Identify which cell holds the provided text, then report its [X, Y] central coordinate. 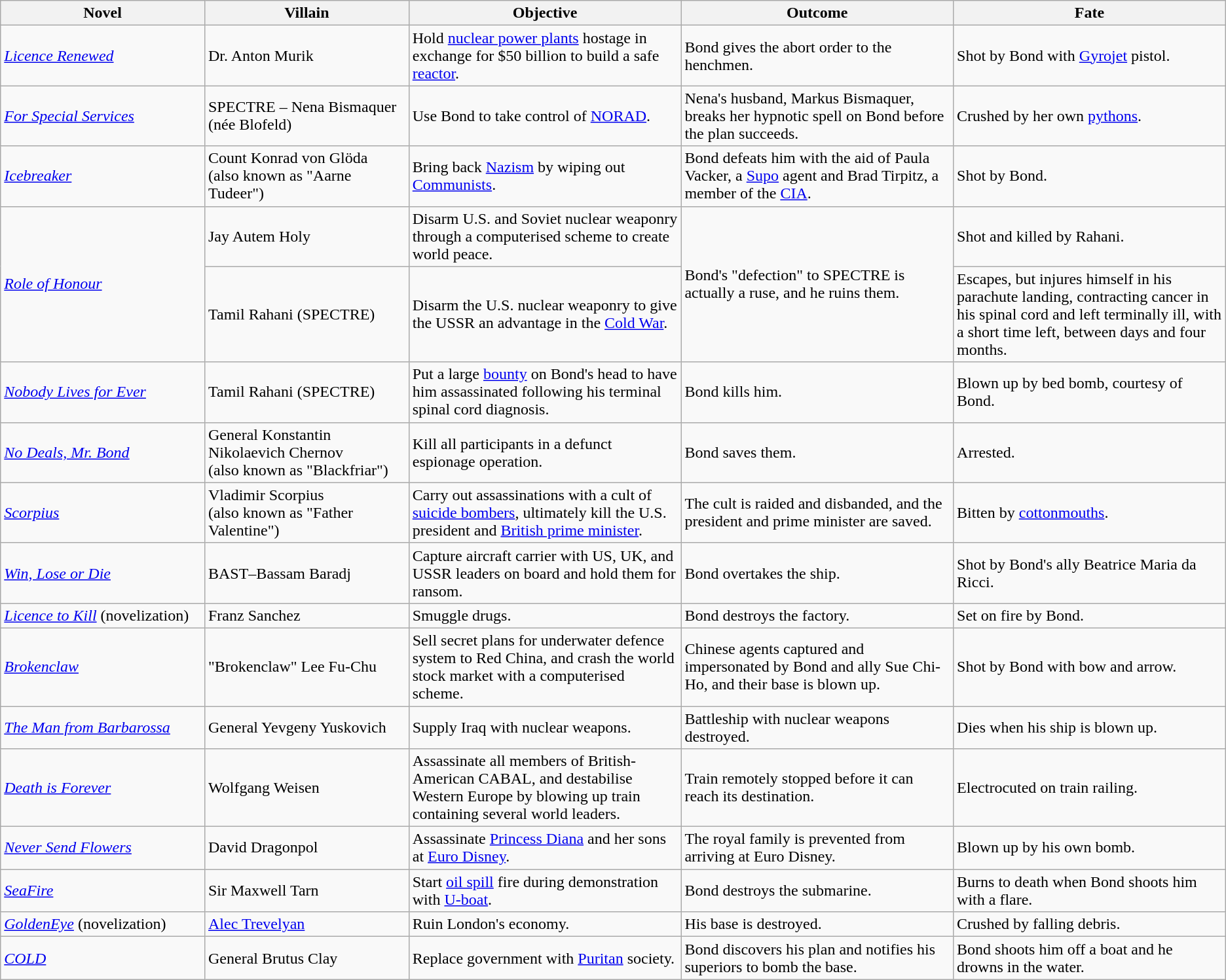
Nobody Lives for Ever [103, 392]
Electrocuted on train railing. [1090, 788]
David Dragonpol [306, 848]
Bond destroys the factory. [817, 615]
Bond saves them. [817, 452]
Burns to death when Bond shoots him with a flare. [1090, 890]
Bond destroys the submarine. [817, 890]
COLD [103, 958]
Icebreaker [103, 176]
Death is Forever [103, 788]
Chinese agents captured and impersonated by Bond and ally Sue Chi-Ho, and their base is blown up. [817, 666]
Nena's husband, Markus Bismaquer, breaks her hypnotic spell on Bond before the plan succeeds. [817, 116]
Kill all participants in a defunct espionage operation. [545, 452]
Battleship with nuclear weapons destroyed. [817, 727]
Bond defeats him with the aid of Paula Vacker, a Supo agent and Brad Tirpitz, a member of the CIA. [817, 176]
Vladimir Scorpius(also known as "Father Valentine") [306, 513]
Bring back Nazism by wiping out Communists. [545, 176]
Capture aircraft carrier with US, UK, and USSR leaders on board and hold them for ransom. [545, 573]
Crushed by falling debris. [1090, 924]
The Man from Barbarossa [103, 727]
Carry out assassinations with a cult of suicide bombers, ultimately kill the U.S. president and British prime minister. [545, 513]
Bitten by cottonmouths. [1090, 513]
No Deals, Mr. Bond [103, 452]
GoldenEye (novelization) [103, 924]
General Yevgeny Yuskovich [306, 727]
Role of Honour [103, 284]
Alec Trevelyan [306, 924]
Licence to Kill (novelization) [103, 615]
Train remotely stopped before it can reach its destination. [817, 788]
Replace government with Puritan society. [545, 958]
Never Send Flowers [103, 848]
Crushed by her own pythons. [1090, 116]
His base is destroyed. [817, 924]
Ruin London's economy. [545, 924]
Villain [306, 13]
Blown up by his own bomb. [1090, 848]
Win, Lose or Die [103, 573]
Count Konrad von Glöda(also known as "Aarne Tudeer") [306, 176]
Start oil spill fire during demonstration with U-boat. [545, 890]
Bond shoots him off a boat and he drowns in the water. [1090, 958]
BAST–Bassam Baradj [306, 573]
Disarm the U.S. nuclear weaponry to give the USSR an advantage in the Cold War. [545, 314]
"Brokenclaw" Lee Fu-Chu [306, 666]
Outcome [817, 13]
Scorpius [103, 513]
Assassinate all members of British-American CABAL, and destabilise Western Europe by blowing up train containing several world leaders. [545, 788]
Supply Iraq with nuclear weapons. [545, 727]
The cult is raided and disbanded, and the president and prime minister are saved. [817, 513]
SPECTRE – Nena Bismaquer (née Blofeld) [306, 116]
Licence Renewed [103, 56]
Blown up by bed bomb, courtesy of Bond. [1090, 392]
Disarm U.S. and Soviet nuclear weaponry through a computerised scheme to create world peace. [545, 236]
Hold nuclear power plants hostage in exchange for $50 billion to build a safe reactor. [545, 56]
Arrested. [1090, 452]
Set on fire by Bond. [1090, 615]
Smuggle drugs. [545, 615]
Shot by Bond with Gyrojet pistol. [1090, 56]
Shot by Bond with bow and arrow. [1090, 666]
The royal family is prevented from arriving at Euro Disney. [817, 848]
Shot by Bond's ally Beatrice Maria da Ricci. [1090, 573]
Assassinate Princess Diana and her sons at Euro Disney. [545, 848]
Objective [545, 13]
Sir Maxwell Tarn [306, 890]
Bond gives the abort order to the henchmen. [817, 56]
Put a large bounty on Bond's head to have him assassinated following his terminal spinal cord diagnosis. [545, 392]
Use Bond to take control of NORAD. [545, 116]
Novel [103, 13]
Dr. Anton Murik [306, 56]
Bond's "defection" to SPECTRE is actually a ruse, and he ruins them. [817, 284]
Shot and killed by Rahani. [1090, 236]
Dies when his ship is blown up. [1090, 727]
Sell secret plans for underwater defence system to Red China, and crash the world stock market with a computerised scheme. [545, 666]
Fate [1090, 13]
SeaFire [103, 890]
General Brutus Clay [306, 958]
Bond discovers his plan and notifies his superiors to bomb the base. [817, 958]
Franz Sanchez [306, 615]
Bond overtakes the ship. [817, 573]
Bond kills him. [817, 392]
Shot by Bond. [1090, 176]
General Konstantin Nikolaevich Chernov(also known as "Blackfriar") [306, 452]
Brokenclaw [103, 666]
For Special Services [103, 116]
Jay Autem Holy [306, 236]
Wolfgang Weisen [306, 788]
